Return the [X, Y] coordinate for the center point of the cell that contains the specified text.  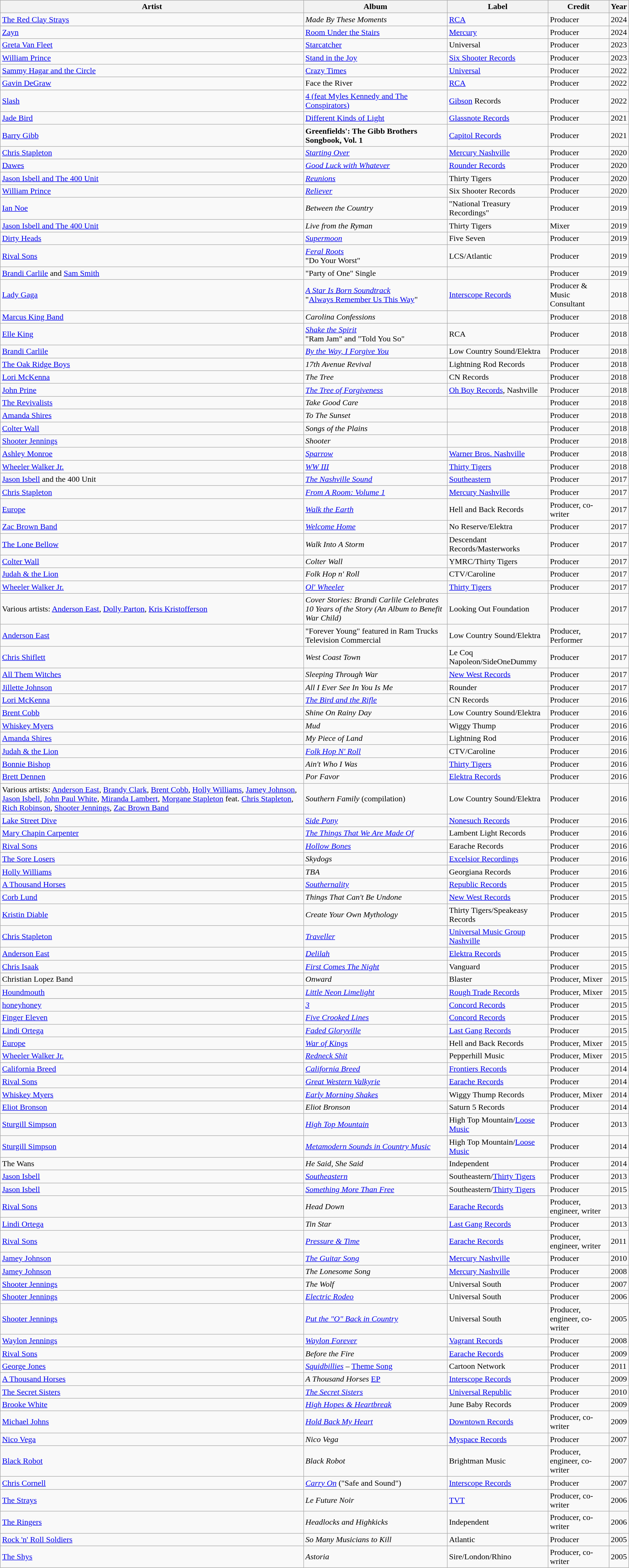
Frontiers Records [498, 1069]
Dawes [152, 165]
Rough Trade Records [498, 992]
Vagrant Records [498, 1341]
A Star Is Born Soundtrack"Always Remember Us This Way" [376, 295]
Zayn [152, 32]
Folk Hop n' Roll [376, 574]
The Wolf [376, 1284]
Universal Republic [498, 1392]
By the Way, I Forgive You [376, 351]
The Shys [152, 1557]
Atlantic [498, 1539]
Jade Bird [152, 118]
Supermoon [376, 239]
Le Future Noir [376, 1500]
Traveller [376, 937]
17th Avenue Revival [376, 364]
Five Seven [498, 239]
Brightman Music [498, 1461]
Live from the Ryman [376, 226]
Le Coq Napoleon/SideOneDummy [498, 657]
Thirty Tigers/Speakeasy Records [498, 915]
To The Sunset [376, 415]
TVT [498, 1500]
Room Under the Stairs [376, 32]
Between the Country [376, 208]
Ashley Monroe [152, 454]
Waylon Jennings [152, 1341]
Hollow Bones [376, 846]
Wiggy Thump [498, 726]
Finger Eleven [152, 1018]
Rounder Records [498, 165]
The Guitar Song [376, 1259]
West Coast Town [376, 657]
Lady Gaga [152, 295]
Looking Out Foundation [498, 609]
Brett Dennen [152, 777]
Year [619, 7]
Gibson Records [498, 101]
Head Down [376, 1207]
The Oak Ridge Boys [152, 364]
The Nashville Sound [376, 479]
Pressure & Time [376, 1241]
Pepperhill Music [498, 1056]
High Hopes & Heartbreak [376, 1405]
Blaster [498, 979]
The Tree of Forgiveness [376, 390]
Put the "O" Back in Country [376, 1319]
All I Ever See In You Is Me [376, 687]
Feral Roots"Do Your Worst" [376, 256]
Face the River [376, 83]
My Piece of Land [376, 738]
Saturn 5 Records [498, 1107]
Vanguard [498, 967]
Georgiana Records [498, 872]
Brandi Carlile and Sam Smith [152, 273]
Christian Lopez Band [152, 979]
The Things That We Are Made Of [376, 833]
Tin Star [376, 1224]
Label [498, 7]
Jillette Johnson [152, 687]
The Wans [152, 1164]
Holly Williams [152, 872]
"National Treasury Recordings" [498, 208]
Por Favor [376, 777]
Create Your Own Mythology [376, 915]
Chris Cornell [152, 1483]
The Red Clay Strays [152, 19]
4 (feat Myles Kennedy and The Conspirators) [376, 101]
Bonnie Bishop [152, 764]
Redneck Shit [376, 1056]
Brooke White [152, 1405]
Lambent Light Records [498, 833]
"Party of One" Single [376, 273]
Mary Chapin Carpenter [152, 833]
Lightning Rod [498, 738]
A Thousand Horses EP [376, 1379]
Welcome Home [376, 527]
Glassnote Records [498, 118]
Capitol Records [498, 135]
TBA [376, 872]
The Bird and the Rifle [376, 700]
Corb Lund [152, 897]
George Jones [152, 1366]
Artist [152, 7]
Walk the Earth [376, 509]
Gavin DeGraw [152, 83]
Astoria [376, 1557]
Crazy Times [376, 71]
Sammy Hagar and the Circle [152, 71]
Producer & Music Consultant [579, 295]
Walk Into A Storm [376, 544]
Marcus King Band [152, 317]
Rock 'n' Roll Soldiers [152, 1539]
Brent Cobb [152, 713]
Reliever [376, 191]
Elle King [152, 334]
Reunions [376, 178]
Mud [376, 726]
Hold Back My Heart [376, 1422]
War of Kings [376, 1043]
Jason Isbell and the 400 Unit [152, 479]
Shake the Spirit"Ram Jam" and "Told You So" [376, 334]
Side Pony [376, 820]
Shine On Rainy Day [376, 713]
Good Luck with Whatever [376, 165]
Cartoon Network [498, 1366]
Cover Stories: Brandi Carlile Celebrates 10 Years of the Story (An Album to Benefit War Child) [376, 609]
Lake Street Dive [152, 820]
Mercury [498, 32]
Ol' Wheeler [376, 587]
First Comes The Night [376, 967]
Chris Shiflett [152, 657]
Shooter [376, 441]
Barry Gibb [152, 135]
Greenfields': The Gibb Brothers Songbook, Vol. 1 [376, 135]
Take Good Care [376, 402]
Five Crooked Lines [376, 1018]
Folk Hop N' Roll [376, 751]
Myspace Records [498, 1439]
The Tree [376, 377]
Houndmouth [152, 992]
The Lone Bellow [152, 544]
All Them Witches [152, 674]
Descendant Records/Masterworks [498, 544]
Warner Bros. Nashville [498, 454]
Carry On ("Safe and Sound") [376, 1483]
Brandi Carlile [152, 351]
Mixer [579, 226]
Ian Noe [152, 208]
Things That Can't Be Undone [376, 897]
Kristin Diable [152, 915]
Various artists: Anderson East, Dolly Parton, Kris Kristofferson [152, 609]
Michael Johns [152, 1422]
Producer, Performer [579, 635]
Downtown Records [498, 1422]
The Sore Losers [152, 859]
3 [376, 1005]
Stand in the Joy [376, 58]
Headlocks and Highkicks [376, 1522]
YMRC/Thirty Tigers [498, 561]
Metamodern Sounds in Country Music [376, 1146]
Squidbillies – Theme Song [376, 1366]
Electric Rodeo [376, 1297]
Skydogs [376, 859]
Zac Brown Band [152, 527]
Universal Music Group Nashville [498, 937]
Southern Family (compilation) [376, 799]
The Revivalists [152, 402]
Slash [152, 101]
Sire/London/Rhino [498, 1557]
Carolina Confessions [376, 317]
No Reserve/Elektra [498, 527]
Excelsior Recordings [498, 859]
Republic Records [498, 884]
Ain't Who I Was [376, 764]
Credit [579, 7]
Starting Over [376, 153]
Southernality [376, 884]
Chris Isaak [152, 967]
Sleeping Through War [376, 674]
"Forever Young" featured in Ram Trucks Television Commercial [376, 635]
Faded Gloryville [376, 1030]
Oh Boy Records, Nashville [498, 390]
Rounder [498, 687]
Starcatcher [376, 45]
Waylon Forever [376, 1341]
Great Western Valkyrie [376, 1082]
Sparrow [376, 454]
Dirty Heads [152, 239]
The Strays [152, 1500]
John Prine [152, 390]
WW III [376, 467]
Lightning Rod Records [498, 364]
LCS/Atlantic [498, 256]
From A Room: Volume 1 [376, 492]
Before the Fire [376, 1353]
honeyhoney [152, 1005]
Little Neon Limelight [376, 992]
So Many Musicians to Kill [376, 1539]
Onward [376, 979]
Different Kinds of Light [376, 118]
He Said, She Said [376, 1164]
June Baby Records [498, 1405]
Something More Than Free [376, 1189]
Songs of the Plains [376, 428]
The Ringers [152, 1522]
Album [376, 7]
Made By These Moments [376, 19]
Delilah [376, 954]
High Top Mountain [376, 1124]
The Lonesome Song [376, 1271]
Early Morning Shakes [376, 1094]
Nonesuch Records [498, 820]
Wiggy Thump Records [498, 1094]
Greta Van Fleet [152, 45]
